Output the [X, Y] coordinate of the center of the cell containing the given text.  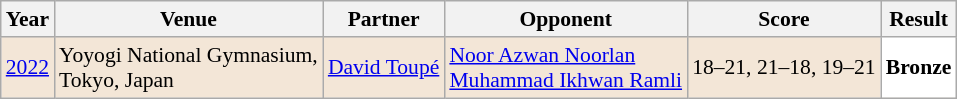
Yoyogi National Gymnasium,Tokyo, Japan [188, 68]
Score [784, 19]
David Toupé [384, 68]
2022 [28, 68]
Bronze [919, 68]
18–21, 21–18, 19–21 [784, 68]
Opponent [566, 19]
Partner [384, 19]
Year [28, 19]
Result [919, 19]
Noor Azwan Noorlan Muhammad Ikhwan Ramli [566, 68]
Venue [188, 19]
